Determine the (X, Y) coordinate at the center of the cell enclosing the given text.  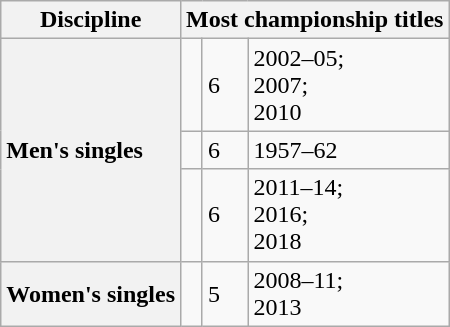
2008–11;2013 (348, 294)
Men's singles (91, 150)
Discipline (91, 20)
Most championship titles (315, 20)
2002–05;2007;2010 (348, 85)
2011–14;2016;2018 (348, 215)
1957–62 (348, 150)
5 (225, 294)
Women's singles (91, 294)
